Return the (x, y) coordinate for the center point of the cell that contains the specified text.  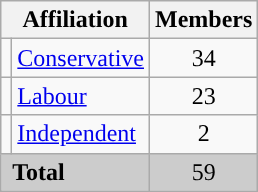
Independent (81, 134)
23 (204, 96)
Conservative (81, 58)
Labour (81, 96)
59 (204, 172)
Members (204, 20)
34 (204, 58)
2 (204, 134)
Affiliation (76, 20)
Total (76, 172)
